Pinpoint the cell where the given text exists, returning its (x, y) midpoint coordinate. 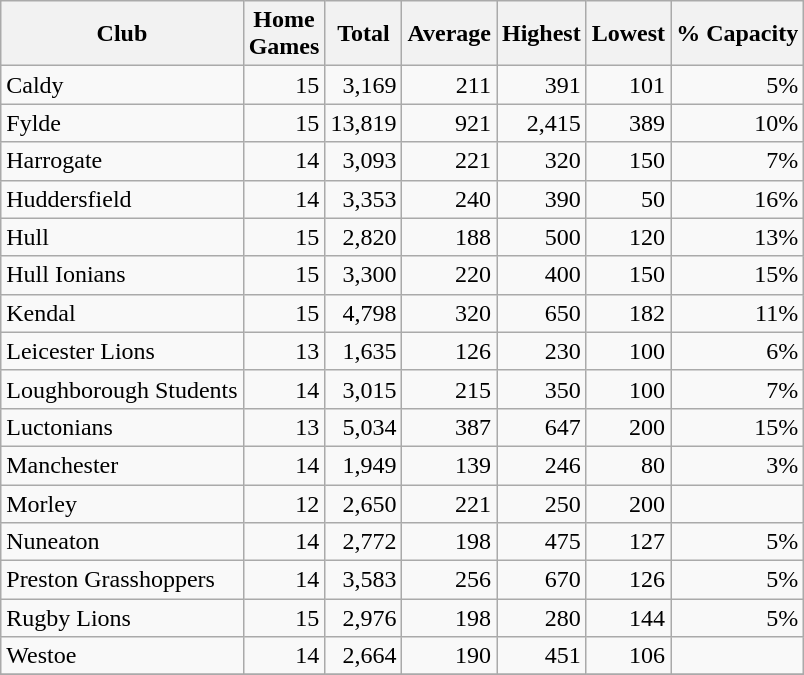
101 (628, 85)
246 (541, 465)
256 (450, 580)
451 (541, 656)
3% (738, 465)
3,583 (364, 580)
10% (738, 123)
230 (541, 351)
Nuneaton (122, 542)
Preston Grasshoppers (122, 580)
Leicester Lions (122, 351)
211 (450, 85)
12 (284, 503)
Kendal (122, 313)
220 (450, 275)
5,034 (364, 427)
Westoe (122, 656)
Total (364, 34)
3,353 (364, 199)
670 (541, 580)
HomeGames (284, 34)
475 (541, 542)
Manchester (122, 465)
13,819 (364, 123)
390 (541, 199)
3,300 (364, 275)
391 (541, 85)
120 (628, 237)
Hull (122, 237)
Loughborough Students (122, 389)
650 (541, 313)
182 (628, 313)
647 (541, 427)
106 (628, 656)
Harrogate (122, 161)
250 (541, 503)
80 (628, 465)
389 (628, 123)
3,169 (364, 85)
% Capacity (738, 34)
50 (628, 199)
6% (738, 351)
2,976 (364, 618)
Club (122, 34)
Hull Ionians (122, 275)
1,635 (364, 351)
500 (541, 237)
280 (541, 618)
Caldy (122, 85)
4,798 (364, 313)
127 (628, 542)
Highest (541, 34)
144 (628, 618)
Average (450, 34)
2,415 (541, 123)
139 (450, 465)
13% (738, 237)
2,664 (364, 656)
1,949 (364, 465)
16% (738, 199)
2,772 (364, 542)
Morley (122, 503)
Rugby Lions (122, 618)
400 (541, 275)
Huddersfield (122, 199)
240 (450, 199)
921 (450, 123)
387 (450, 427)
3,015 (364, 389)
350 (541, 389)
Lowest (628, 34)
2,820 (364, 237)
11% (738, 313)
2,650 (364, 503)
215 (450, 389)
Luctonians (122, 427)
190 (450, 656)
Fylde (122, 123)
3,093 (364, 161)
188 (450, 237)
